Pinpoint the cell where the given text exists, returning its (X, Y) midpoint coordinate. 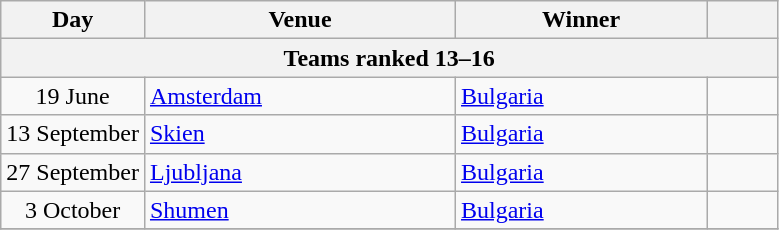
13 September (73, 134)
Venue (300, 20)
Skien (300, 134)
Ljubljana (300, 172)
Shumen (300, 210)
Teams ranked 13–16 (390, 58)
19 June (73, 96)
3 October (73, 210)
Amsterdam (300, 96)
Winner (582, 20)
Day (73, 20)
27 September (73, 172)
